Find where the given text appears and provide that cell's center as (x, y) coordinate. 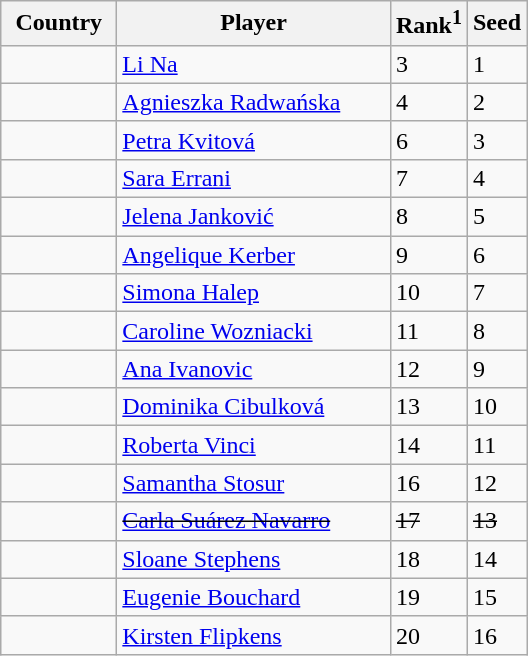
Dominika Cibulková (254, 407)
1 (496, 64)
Sara Errani (254, 178)
Angelique Kerber (254, 255)
Rank1 (428, 24)
15 (496, 597)
Carla Suárez Navarro (254, 521)
Player (254, 24)
Caroline Wozniacki (254, 331)
2 (496, 102)
Roberta Vinci (254, 445)
17 (428, 521)
Li Na (254, 64)
18 (428, 559)
Sloane Stephens (254, 559)
Simona Halep (254, 293)
Petra Kvitová (254, 140)
Ana Ivanovic (254, 369)
Jelena Janković (254, 217)
19 (428, 597)
5 (496, 217)
Country (59, 24)
Samantha Stosur (254, 483)
Kirsten Flipkens (254, 635)
Seed (496, 24)
20 (428, 635)
Agnieszka Radwańska (254, 102)
Eugenie Bouchard (254, 597)
